From the cell containing the given text, extract its center point as [X, Y] coordinate. 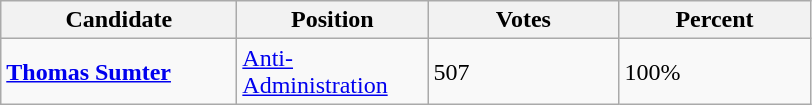
Position [332, 20]
Percent [714, 20]
Candidate [119, 20]
Anti-Administration [332, 72]
100% [714, 72]
Thomas Sumter [119, 72]
507 [524, 72]
Votes [524, 20]
